Capture the cell that displays the provided text and extract its (X, Y) central coordinate. 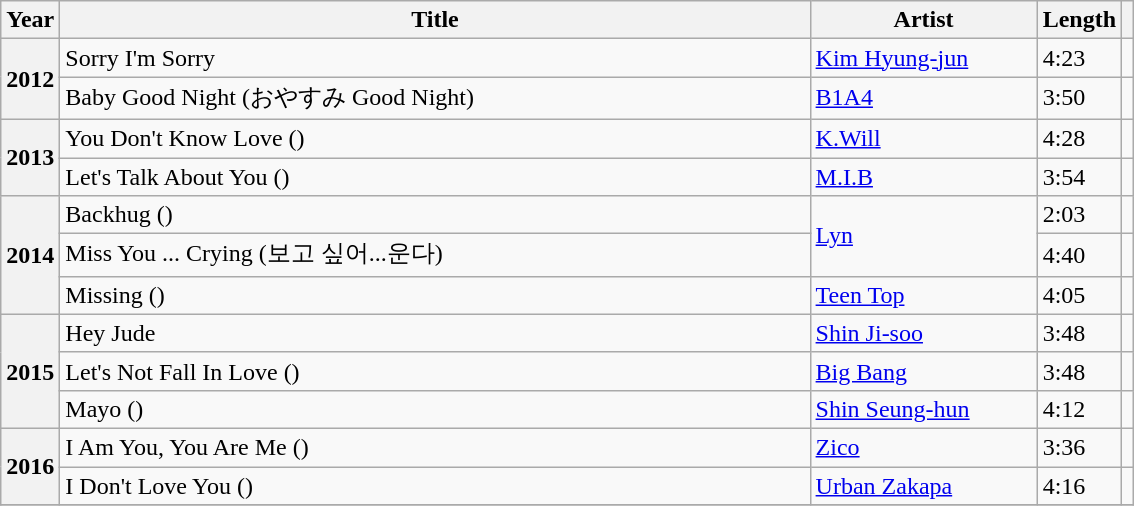
Kim Hyung-jun (924, 58)
Length (1079, 20)
Missing () (435, 295)
Miss You ... Crying (보고 싶어...운다) (435, 256)
I Don't Love You () (435, 485)
Urban Zakapa (924, 485)
Teen Top (924, 295)
Baby Good Night (おやすみ Good Night) (435, 98)
3:54 (1079, 177)
Big Bang (924, 371)
4:05 (1079, 295)
2014 (30, 256)
Artist (924, 20)
4:28 (1079, 138)
Zico (924, 447)
4:40 (1079, 256)
4:16 (1079, 485)
2016 (30, 466)
2:03 (1079, 215)
M.I.B (924, 177)
Sorry I'm Sorry (435, 58)
4:12 (1079, 409)
2013 (30, 157)
Year (30, 20)
2015 (30, 371)
Let's Not Fall In Love () (435, 371)
3:36 (1079, 447)
Title (435, 20)
I Am You, You Are Me () (435, 447)
Hey Jude (435, 333)
Mayo () (435, 409)
K.Will (924, 138)
3:50 (1079, 98)
2012 (30, 80)
Lyn (924, 236)
You Don't Know Love () (435, 138)
Backhug () (435, 215)
Shin Seung-hun (924, 409)
B1A4 (924, 98)
Let's Talk About You () (435, 177)
Shin Ji-soo (924, 333)
4:23 (1079, 58)
